Pinpoint the cell where the given text exists, returning its [X, Y] midpoint coordinate. 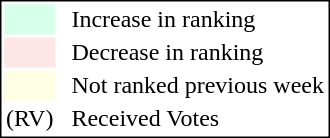
(RV) [29, 119]
Increase in ranking [198, 19]
Not ranked previous week [198, 85]
Received Votes [198, 119]
Decrease in ranking [198, 53]
